Find where the given text appears and provide that cell's center as (X, Y) coordinate. 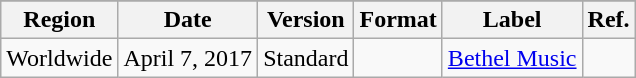
Date (188, 20)
Version (306, 20)
Worldwide (60, 58)
Standard (306, 58)
Ref. (608, 20)
Bethel Music (512, 58)
Label (512, 20)
Format (398, 20)
April 7, 2017 (188, 58)
Region (60, 20)
